Search for the cell housing the specified text and yield its [x, y] center coordinate. 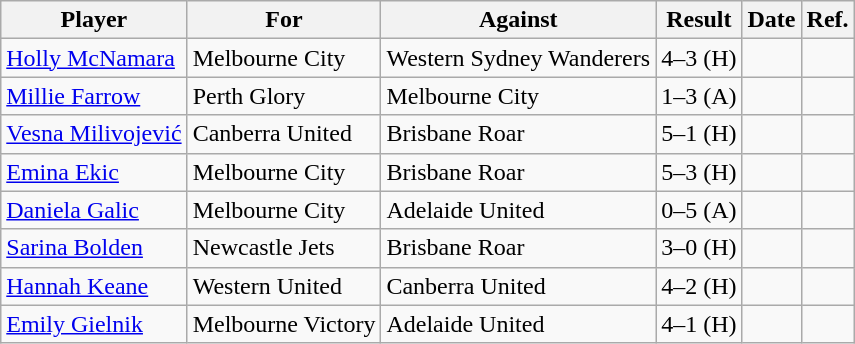
Emily Gielnik [94, 324]
Sarina Bolden [94, 248]
Perth Glory [284, 96]
5–3 (H) [699, 172]
Result [699, 20]
Daniela Galic [94, 210]
Newcastle Jets [284, 248]
Hannah Keane [94, 286]
Western United [284, 286]
Melbourne Victory [284, 324]
4–3 (H) [699, 58]
4–1 (H) [699, 324]
3–0 (H) [699, 248]
Against [518, 20]
Emina Ekic [94, 172]
Holly McNamara [94, 58]
For [284, 20]
4–2 (H) [699, 286]
Millie Farrow [94, 96]
Date [772, 20]
0–5 (A) [699, 210]
Western Sydney Wanderers [518, 58]
Vesna Milivojević [94, 134]
5–1 (H) [699, 134]
Player [94, 20]
1–3 (A) [699, 96]
Ref. [828, 20]
